Scan for the cell matching the given text and deliver its (x, y) coordinate at center. 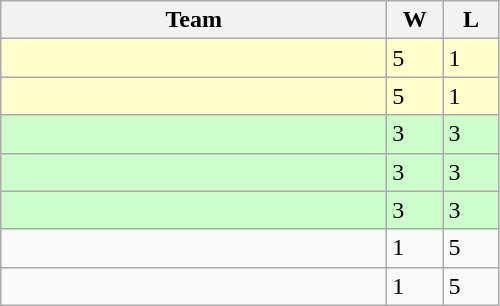
Team (194, 20)
L (471, 20)
W (415, 20)
